Find where the given text appears and provide that cell's center as (X, Y) coordinate. 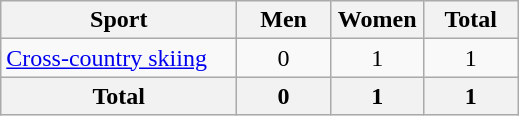
Women (377, 20)
Men (284, 20)
Sport (119, 20)
Cross-country skiing (119, 58)
